Return (x, y) of the center of cell containing provided text 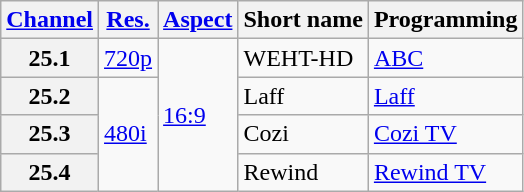
480i (128, 134)
ABC (446, 58)
WEHT-HD (303, 58)
Res. (128, 20)
Cozi TV (446, 134)
25.2 (50, 96)
Short name (303, 20)
Channel (50, 20)
Rewind TV (446, 172)
Aspect (198, 20)
25.3 (50, 134)
25.4 (50, 172)
Cozi (303, 134)
16:9 (198, 115)
Rewind (303, 172)
Programming (446, 20)
25.1 (50, 58)
720p (128, 58)
